Extract the [x, y] coordinate from the center of the cell holding the provided text.  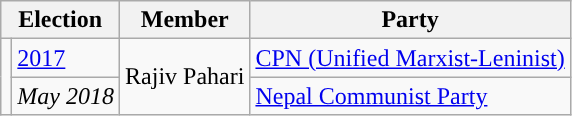
Election [60, 20]
Rajiv Pahari [185, 77]
Member [185, 20]
Party [410, 20]
May 2018 [66, 96]
Nepal Communist Party [410, 96]
CPN (Unified Marxist-Leninist) [410, 58]
2017 [66, 58]
